Scan for the cell matching the given text and deliver its [X, Y] coordinate at center. 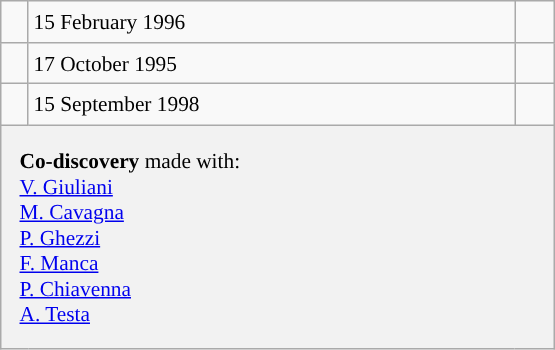
15 September 1998 [272, 104]
15 February 1996 [272, 22]
Co-discovery made with: V. Giuliani M. Cavagna P. Ghezzi F. Manca P. Chiavenna A. Testa [278, 237]
17 October 1995 [272, 62]
